Return the (X, Y) coordinate for the center point of the cell that contains the specified text.  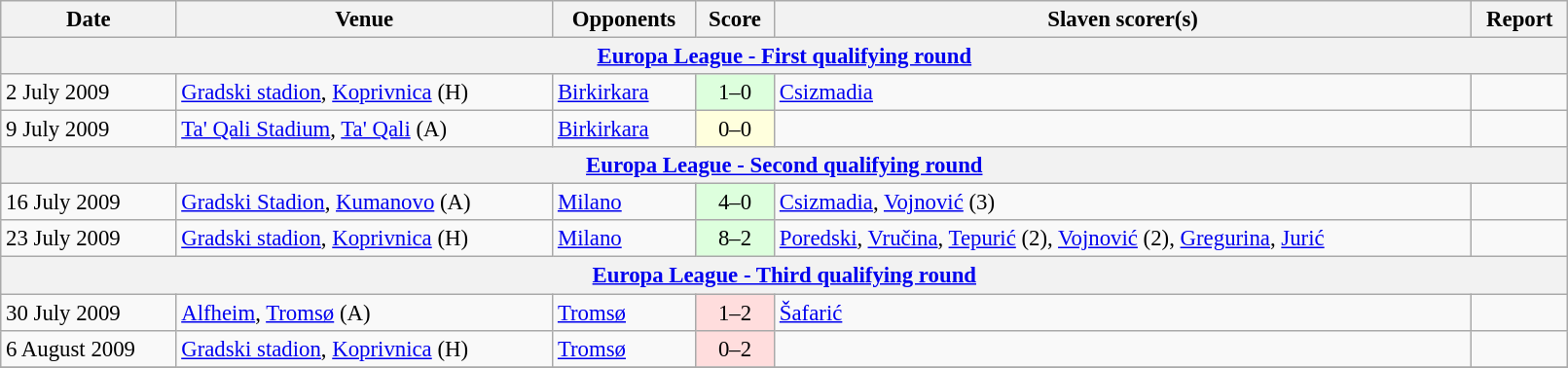
Ta' Qali Stadium, Ta' Qali (A) (364, 129)
Alfheim, Tromsø (A) (364, 313)
Europa League - Third qualifying round (784, 276)
16 July 2009 (89, 202)
Date (89, 19)
23 July 2009 (89, 239)
Šafarić (1123, 313)
1–2 (734, 313)
2 July 2009 (89, 92)
Score (734, 19)
Opponents (625, 19)
0–2 (734, 349)
9 July 2009 (89, 129)
0–0 (734, 129)
Europa League - Second qualifying round (784, 166)
Venue (364, 19)
1–0 (734, 92)
Report (1520, 19)
Csizmadia, Vojnović (3) (1123, 202)
6 August 2009 (89, 349)
Poredski, Vručina, Tepurić (2), Vojnović (2), Gregurina, Jurić (1123, 239)
Gradski Stadion, Kumanovo (A) (364, 202)
Slaven scorer(s) (1123, 19)
30 July 2009 (89, 313)
8–2 (734, 239)
Europa League - First qualifying round (784, 56)
Csizmadia (1123, 92)
4–0 (734, 202)
